Detect which cell encompasses the target text, then output its (X, Y) center coordinate. 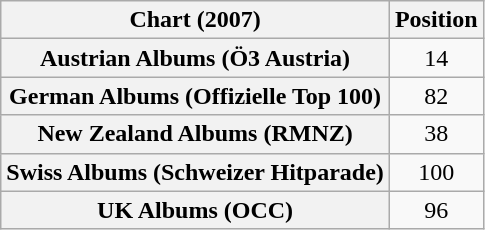
Chart (2007) (196, 20)
Position (436, 20)
German Albums (Offizielle Top 100) (196, 96)
UK Albums (OCC) (196, 210)
Swiss Albums (Schweizer Hitparade) (196, 172)
38 (436, 134)
96 (436, 210)
82 (436, 96)
100 (436, 172)
New Zealand Albums (RMNZ) (196, 134)
Austrian Albums (Ö3 Austria) (196, 58)
14 (436, 58)
